For the text-containing cell, return its midpoint in [x, y] coordinate format. 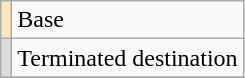
Base [128, 20]
Terminated destination [128, 58]
